Locate the cell with the specified text and output its (x, y) center coordinate. 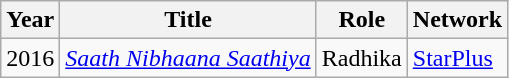
Title (188, 20)
Network (457, 20)
Saath Nibhaana Saathiya (188, 58)
Radhika (362, 58)
2016 (30, 58)
StarPlus (457, 58)
Role (362, 20)
Year (30, 20)
